Scan for the cell matching the given text and deliver its (X, Y) coordinate at center. 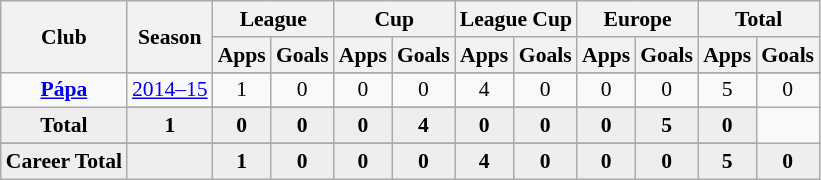
Career Total (64, 162)
Cup (394, 19)
League Cup (516, 19)
League (274, 19)
2014–15 (170, 90)
Season (170, 36)
Club (64, 36)
Europe (638, 19)
Pápa (64, 90)
